Determine the (X, Y) coordinate at the center of the cell enclosing the given text.  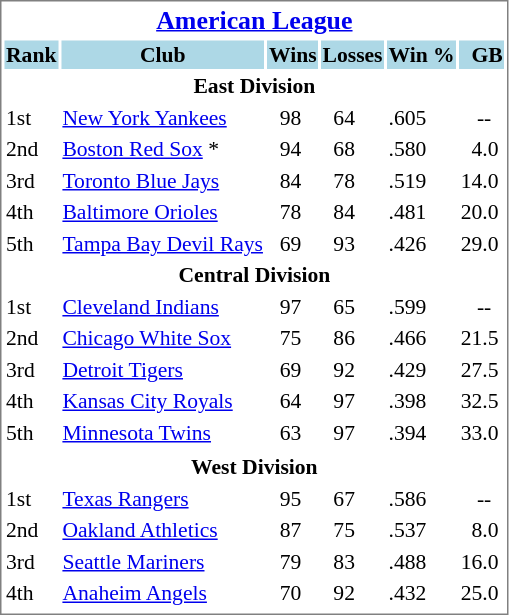
.537 (422, 530)
West Division (254, 467)
14.0 (482, 180)
.394 (422, 432)
.466 (422, 338)
Toronto Blue Jays (163, 180)
.580 (422, 149)
GB (482, 54)
.586 (422, 498)
Win % (422, 54)
.426 (422, 244)
Tampa Bay Devil Rays (163, 244)
8.0 (482, 530)
Minnesota Twins (163, 432)
4.0 (482, 149)
New York Yankees (163, 118)
95 (292, 498)
Central Division (254, 275)
Oakland Athletics (163, 530)
83 (352, 562)
Rank (30, 54)
94 (292, 149)
.605 (422, 118)
93 (352, 244)
Losses (352, 54)
Cleveland Indians (163, 306)
16.0 (482, 562)
29.0 (482, 244)
25.0 (482, 593)
32.5 (482, 401)
.481 (422, 212)
.429 (422, 370)
27.5 (482, 370)
68 (352, 149)
63 (292, 432)
98 (292, 118)
Wins (292, 54)
20.0 (482, 212)
79 (292, 562)
East Division (254, 86)
Seattle Mariners (163, 562)
Detroit Tigers (163, 370)
87 (292, 530)
Kansas City Royals (163, 401)
Club (163, 54)
Baltimore Orioles (163, 212)
.398 (422, 401)
Texas Rangers (163, 498)
65 (352, 306)
.488 (422, 562)
.432 (422, 593)
Boston Red Sox * (163, 149)
21.5 (482, 338)
.519 (422, 180)
67 (352, 498)
American League (254, 20)
70 (292, 593)
33.0 (482, 432)
Anaheim Angels (163, 593)
Chicago White Sox (163, 338)
.599 (422, 306)
86 (352, 338)
